Identify which cell holds the provided text, then report its [X, Y] central coordinate. 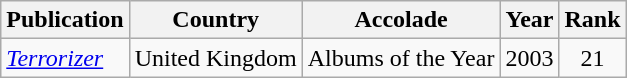
21 [592, 58]
Publication [65, 20]
United Kingdom [216, 58]
Rank [592, 20]
Accolade [401, 20]
Terrorizer [65, 58]
2003 [530, 58]
Country [216, 20]
Year [530, 20]
Albums of the Year [401, 58]
